Extract the [X, Y] coordinate from the center of the cell holding the provided text.  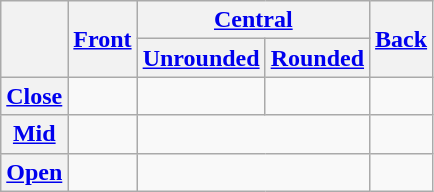
Rounded [317, 58]
Open [34, 172]
Unrounded [201, 58]
Close [34, 96]
Mid [34, 134]
Back [402, 39]
Front [102, 39]
Central [253, 20]
